Search for the cell housing the specified text and yield its [X, Y] center coordinate. 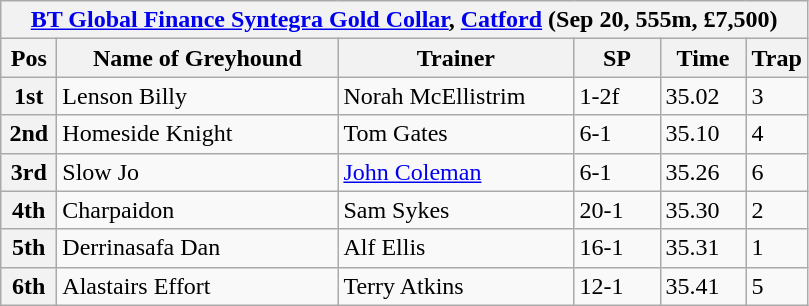
35.30 [703, 210]
35.31 [703, 248]
Slow Jo [198, 172]
35.10 [703, 134]
5 [776, 286]
16-1 [617, 248]
35.26 [703, 172]
2 [776, 210]
Alf Ellis [456, 248]
5th [29, 248]
SP [617, 58]
John Coleman [456, 172]
4 [776, 134]
2nd [29, 134]
6 [776, 172]
1 [776, 248]
Trainer [456, 58]
20-1 [617, 210]
12-1 [617, 286]
Tom Gates [456, 134]
Charpaidon [198, 210]
1-2f [617, 96]
Name of Greyhound [198, 58]
Time [703, 58]
Derrinasafa Dan [198, 248]
6th [29, 286]
BT Global Finance Syntegra Gold Collar, Catford (Sep 20, 555m, £7,500) [404, 20]
Norah McEllistrim [456, 96]
Alastairs Effort [198, 286]
4th [29, 210]
Homeside Knight [198, 134]
3 [776, 96]
Terry Atkins [456, 286]
35.41 [703, 286]
1st [29, 96]
3rd [29, 172]
Lenson Billy [198, 96]
Sam Sykes [456, 210]
Pos [29, 58]
35.02 [703, 96]
Trap [776, 58]
